Scan for the cell matching the given text and deliver its (X, Y) coordinate at center. 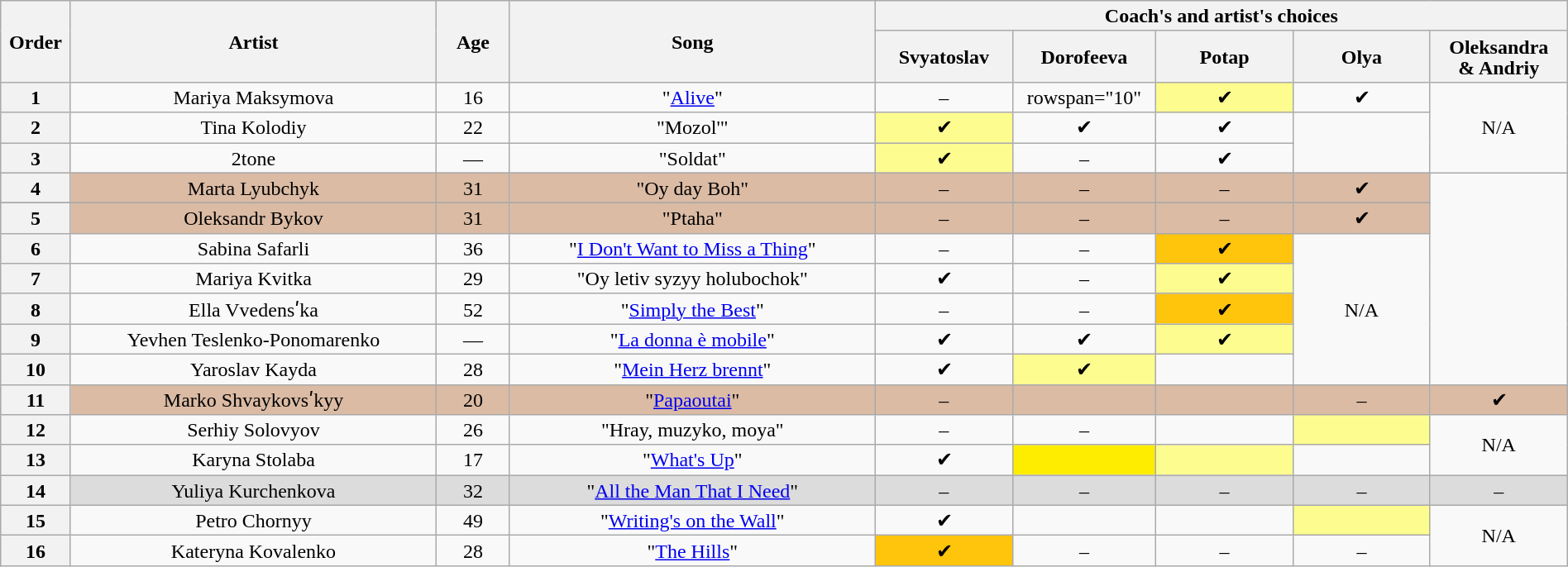
Order (36, 41)
"Soldat" (692, 157)
Oleksandra& Andriy (1499, 56)
20 (473, 400)
26 (473, 430)
15 (36, 521)
36 (473, 248)
"The Hills" (692, 550)
Sabina Safarli (253, 248)
"La donna è mobile" (692, 339)
Mariya Maksymova (253, 98)
7 (36, 279)
1 (36, 98)
6 (36, 248)
"Oy letiv syzyy holubochok" (692, 279)
"Papaoutai" (692, 400)
11 (36, 400)
Svyatoslav (944, 56)
"I Don't Want to Miss a Thing" (692, 248)
Yevhen Teslenko-Ponomarenko (253, 339)
Karyna Stolaba (253, 460)
29 (473, 279)
Serhiy Solovyov (253, 430)
52 (473, 309)
Yuliya Kurchenkova (253, 491)
Yaroslav Kayda (253, 369)
9 (36, 339)
Mariya Kvitka (253, 279)
Marta Lyubchyk (253, 188)
"All the Man That I Need" (692, 491)
Petro Chornyy (253, 521)
"What's Up" (692, 460)
32 (473, 491)
rowspan="10" (1083, 98)
Artist (253, 41)
"Ptaha" (692, 218)
Tina Kolodiy (253, 127)
"Hray, muzyko, moya" (692, 430)
Coach's and artist's choices (1221, 17)
"Mozol'" (692, 127)
12 (36, 430)
3 (36, 157)
17 (473, 460)
Age (473, 41)
"Mein Herz brennt" (692, 369)
8 (36, 309)
Olya (1361, 56)
2 (36, 127)
"Oy day Boh" (692, 188)
4 (36, 188)
Marko Shvaykovsʹkyy (253, 400)
14 (36, 491)
Dorofeeva (1083, 56)
"Simply the Best" (692, 309)
"Writing's on the Wall" (692, 521)
Song (692, 41)
13 (36, 460)
22 (473, 127)
Oleksandr Bykov (253, 218)
"Alive" (692, 98)
10 (36, 369)
2tone (253, 157)
Potap (1225, 56)
Ella Vvedensʹka (253, 309)
5 (36, 218)
49 (473, 521)
Kateryna Kovalenko (253, 550)
